Capture the cell that displays the provided text and extract its (X, Y) central coordinate. 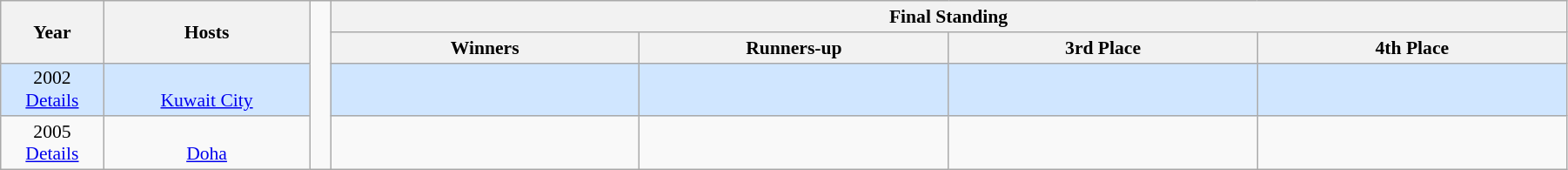
Hosts (207, 31)
4th Place (1411, 48)
Final Standing (948, 17)
Doha (207, 143)
Year (52, 31)
2002Details (52, 89)
Winners (486, 48)
3rd Place (1103, 48)
Runners-up (794, 48)
Kuwait City (207, 89)
2005Details (52, 143)
